Identify which cell holds the provided text, then report its (x, y) central coordinate. 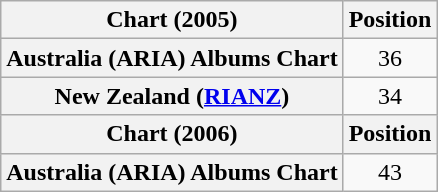
Chart (2005) (172, 20)
43 (390, 172)
36 (390, 58)
34 (390, 96)
Chart (2006) (172, 134)
New Zealand (RIANZ) (172, 96)
